From the cell containing the given text, extract its center point as [X, Y] coordinate. 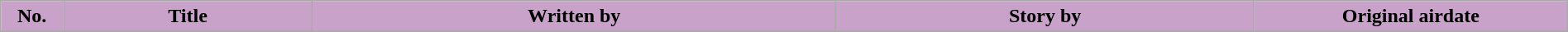
Original airdate [1411, 16]
Story by [1045, 16]
No. [32, 16]
Title [189, 16]
Written by [574, 16]
